Locate the cell with the specified text and output its (x, y) center coordinate. 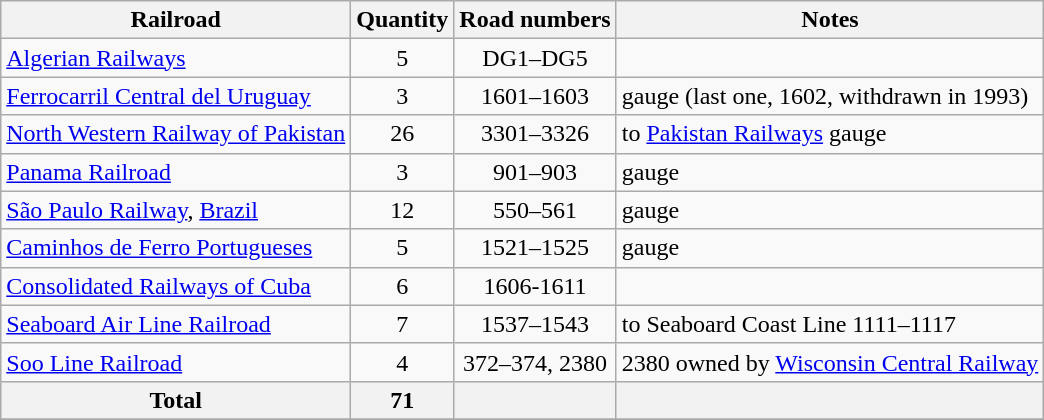
Seaboard Air Line Railroad (176, 324)
2380 owned by Wisconsin Central Railway (830, 362)
São Paulo Railway, Brazil (176, 210)
Notes (830, 20)
DG1–DG5 (535, 58)
to Seaboard Coast Line 1111–1117 (830, 324)
Ferrocarril Central del Uruguay (176, 96)
7 (402, 324)
Road numbers (535, 20)
Soo Line Railroad (176, 362)
1601–1603 (535, 96)
12 (402, 210)
gauge (last one, 1602, withdrawn in 1993) (830, 96)
Caminhos de Ferro Portugueses (176, 248)
71 (402, 400)
Total (176, 400)
26 (402, 134)
901–903 (535, 172)
Railroad (176, 20)
Panama Railroad (176, 172)
4 (402, 362)
372–374, 2380 (535, 362)
1537–1543 (535, 324)
3301–3326 (535, 134)
1606-1611 (535, 286)
Algerian Railways (176, 58)
1521–1525 (535, 248)
Quantity (402, 20)
Consolidated Railways of Cuba (176, 286)
North Western Railway of Pakistan (176, 134)
550–561 (535, 210)
6 (402, 286)
to Pakistan Railways gauge (830, 134)
